Return [x, y] of the center of cell containing provided text 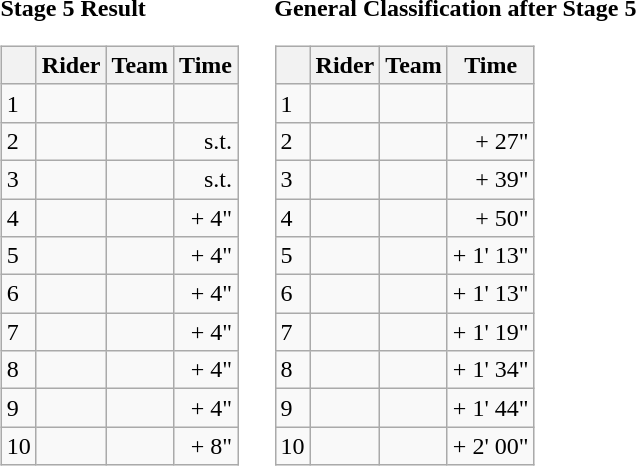
+ 8" [206, 446]
+ 27" [490, 141]
+ 39" [490, 179]
+ 1' 19" [490, 332]
+ 2' 00" [490, 446]
+ 1' 44" [490, 408]
+ 50" [490, 217]
+ 1' 34" [490, 370]
